Extract the [x, y] coordinate from the center of the cell holding the provided text.  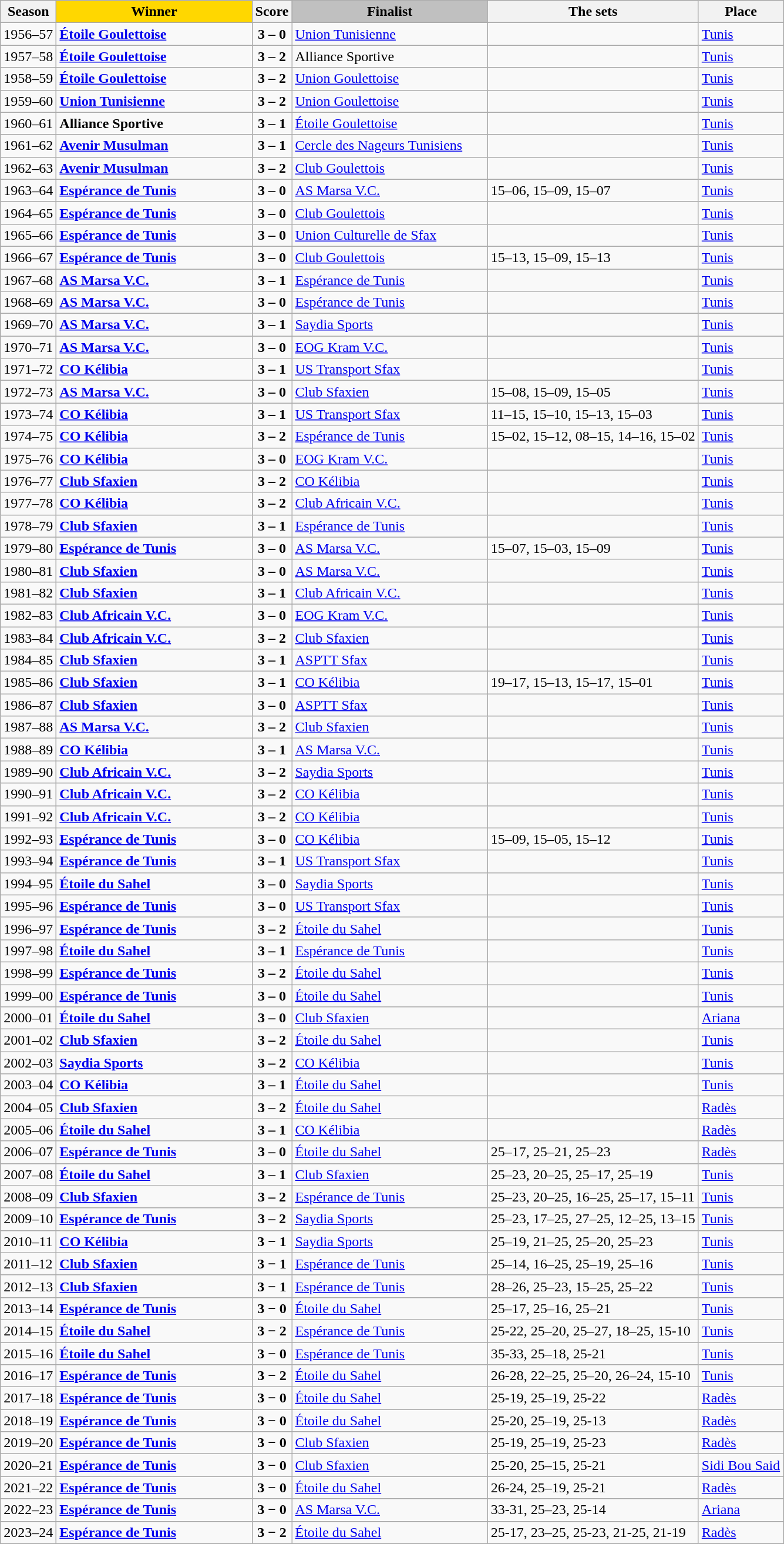
1994–95 [28, 884]
1966–67 [28, 257]
1957–58 [28, 56]
35-33, 25–18, 25-21 [593, 1353]
2004–05 [28, 1107]
1999–00 [28, 996]
1977–78 [28, 504]
15–07, 15–03, 15–09 [593, 548]
Season [28, 12]
25–17, 25–16, 25–21 [593, 1308]
2014–15 [28, 1331]
1997–98 [28, 951]
2003–04 [28, 1085]
2010–11 [28, 1241]
1981–82 [28, 593]
1993–94 [28, 861]
2005–06 [28, 1130]
2023–24 [28, 1532]
1956–57 [28, 34]
1961–62 [28, 146]
1986–87 [28, 705]
1974–75 [28, 437]
2000–01 [28, 1018]
15–02, 15–12, 08–15, 14–16, 15–02 [593, 437]
26-28, 22–25, 25–20, 26–24, 15-10 [593, 1376]
1987–88 [28, 727]
2008–09 [28, 1197]
25–17, 25–21, 25–23 [593, 1152]
1962–63 [28, 168]
1976–77 [28, 481]
1967–68 [28, 280]
25-19, 25–19, 25-22 [593, 1398]
1975–76 [28, 459]
25–23, 20–25, 25–17, 25–19 [593, 1174]
15–08, 15–09, 15–05 [593, 392]
28–26, 25–23, 15–25, 25–22 [593, 1286]
1998–99 [28, 973]
33-31, 25–23, 25-14 [593, 1510]
1965–66 [28, 235]
1969–70 [28, 325]
2021–22 [28, 1488]
2013–14 [28, 1308]
1984–85 [28, 660]
2019–20 [28, 1443]
1979–80 [28, 548]
Cercle des Nageurs Tunisiens [390, 146]
15–09, 15–05, 15–12 [593, 839]
2009–10 [28, 1219]
25-22, 25–20, 25–27, 18–25, 15-10 [593, 1331]
1982–83 [28, 615]
Score [272, 12]
1959–60 [28, 101]
Sidi Bou Said [741, 1465]
1978–79 [28, 526]
26-24, 25–19, 25-21 [593, 1488]
2001–02 [28, 1040]
2012–13 [28, 1286]
25–19, 21–25, 25–20, 25–23 [593, 1241]
15–06, 15–09, 15–07 [593, 190]
19–17, 15–13, 15–17, 15–01 [593, 683]
2006–07 [28, 1152]
1960–61 [28, 123]
1990–91 [28, 794]
2018–19 [28, 1421]
2017–18 [28, 1398]
1980–81 [28, 570]
2016–17 [28, 1376]
25–14, 16–25, 25–19, 25–16 [593, 1264]
25–23, 17–25, 27–25, 12–25, 13–15 [593, 1219]
2011–12 [28, 1264]
2002–03 [28, 1063]
1971–72 [28, 370]
1988–89 [28, 750]
1973–74 [28, 414]
25-20, 25–15, 25-21 [593, 1465]
1972–73 [28, 392]
2022–23 [28, 1510]
The sets [593, 12]
1970–71 [28, 347]
1991–92 [28, 817]
25-17, 23–25, 25-23, 21-25, 21-19 [593, 1532]
1958–59 [28, 79]
2015–16 [28, 1353]
2020–21 [28, 1465]
Union Culturelle de Sfax [390, 235]
1985–86 [28, 683]
2007–08 [28, 1174]
Place [741, 12]
1989–90 [28, 772]
1968–69 [28, 303]
1983–84 [28, 637]
Winner [154, 12]
25-20, 25–19, 25-13 [593, 1421]
Finalist [390, 12]
1964–65 [28, 213]
15–13, 15–09, 15–13 [593, 257]
1996–97 [28, 928]
25-19, 25–19, 25-23 [593, 1443]
1992–93 [28, 839]
11–15, 15–10, 15–13, 15–03 [593, 414]
25–23, 20–25, 16–25, 25–17, 15–11 [593, 1197]
1995–96 [28, 906]
1963–64 [28, 190]
